Return the (x, y) coordinate for the center point of the cell that contains the specified text.  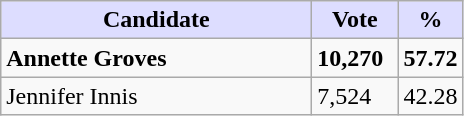
Annette Groves (156, 58)
7,524 (355, 96)
10,270 (355, 58)
Jennifer Innis (156, 96)
Vote (355, 20)
Candidate (156, 20)
42.28 (430, 96)
% (430, 20)
57.72 (430, 58)
